For the text-containing cell, return its midpoint in [X, Y] coordinate format. 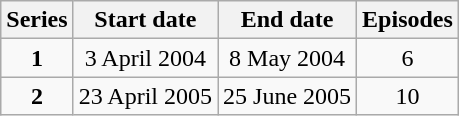
2 [37, 96]
End date [288, 20]
8 May 2004 [288, 58]
Series [37, 20]
25 June 2005 [288, 96]
1 [37, 58]
Start date [145, 20]
3 April 2004 [145, 58]
Episodes [408, 20]
23 April 2005 [145, 96]
6 [408, 58]
10 [408, 96]
